Return the [X, Y] coordinate for the center point of the cell that contains the specified text.  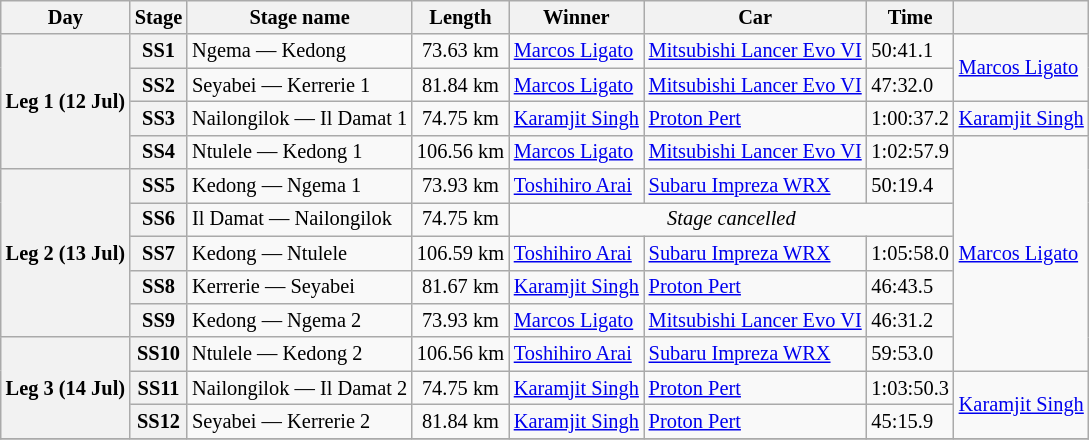
Seyabei — Kerrerie 2 [300, 421]
47:32.0 [910, 85]
Seyabei — Kerrerie 1 [300, 85]
Stage cancelled [732, 219]
Day [66, 17]
SS9 [158, 320]
50:19.4 [910, 186]
1:05:58.0 [910, 253]
Kedong — Ngema 2 [300, 320]
50:41.1 [910, 51]
Kedong — Ntulele [300, 253]
Kerrerie — Seyabei [300, 287]
1:03:50.3 [910, 388]
SS11 [158, 388]
81.67 km [460, 287]
73.63 km [460, 51]
SS3 [158, 118]
Ntulele — Kedong 1 [300, 152]
SS6 [158, 219]
Ntulele — Kedong 2 [300, 354]
Stage [158, 17]
46:31.2 [910, 320]
45:15.9 [910, 421]
Length [460, 17]
Nailongilok — Il Damat 2 [300, 388]
Kedong — Ngema 1 [300, 186]
Time [910, 17]
SS12 [158, 421]
SS10 [158, 354]
SS5 [158, 186]
46:43.5 [910, 287]
59:53.0 [910, 354]
106.59 km [460, 253]
SS7 [158, 253]
SS1 [158, 51]
Nailongilok — Il Damat 1 [300, 118]
Il Damat — Nailongilok [300, 219]
Winner [576, 17]
SS2 [158, 85]
Leg 3 (14 Jul) [66, 388]
SS8 [158, 287]
1:00:37.2 [910, 118]
Car [756, 17]
Stage name [300, 17]
Leg 2 (13 Jul) [66, 253]
Ngema — Kedong [300, 51]
1:02:57.9 [910, 152]
Leg 1 (12 Jul) [66, 102]
SS4 [158, 152]
